Capture the cell that displays the provided text and extract its (x, y) central coordinate. 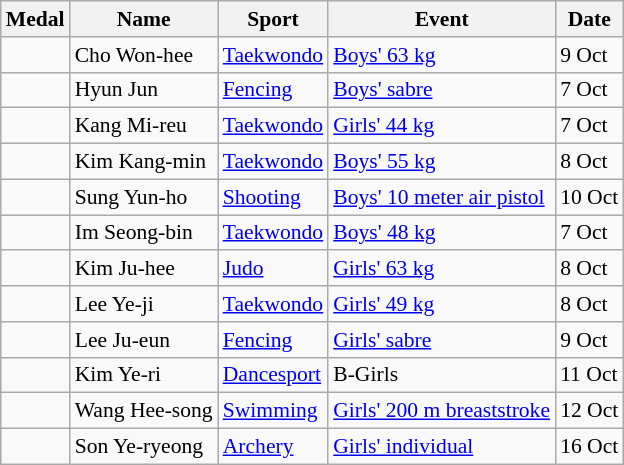
Lee Ye-ji (144, 304)
Shooting (274, 197)
10 Oct (589, 197)
B-Girls (442, 375)
Boys' 10 meter air pistol (442, 197)
Girls' sabre (442, 340)
Sung Yun-ho (144, 197)
Boys' 63 kg (442, 55)
Kim Ju-hee (144, 269)
Name (144, 19)
Cho Won-hee (144, 55)
Dancesport (274, 375)
Boys' sabre (442, 90)
Medal (36, 19)
Wang Hee-song (144, 411)
Event (442, 19)
Date (589, 19)
Swimming (274, 411)
Kim Kang-min (144, 162)
16 Oct (589, 447)
Kang Mi-reu (144, 126)
Girls' 44 kg (442, 126)
11 Oct (589, 375)
Girls' 200 m breaststroke (442, 411)
Son Ye-ryeong (144, 447)
Girls' 49 kg (442, 304)
Judo (274, 269)
Hyun Jun (144, 90)
Lee Ju-eun (144, 340)
Im Seong-bin (144, 233)
12 Oct (589, 411)
Archery (274, 447)
Kim Ye-ri (144, 375)
Boys' 48 kg (442, 233)
Boys' 55 kg (442, 162)
Sport (274, 19)
Girls' individual (442, 447)
Girls' 63 kg (442, 269)
